Find where the given text appears and provide that cell's center as (X, Y) coordinate. 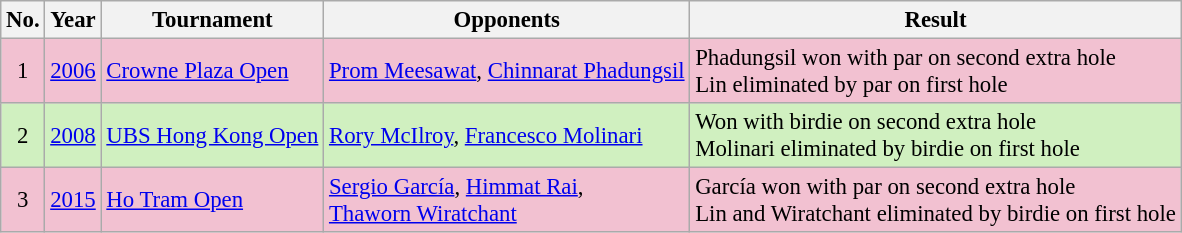
Sergio García, Himmat Rai, Thaworn Wiratchant (507, 200)
1 (23, 72)
2015 (73, 200)
No. (23, 20)
2006 (73, 72)
Prom Meesawat, Chinnarat Phadungsil (507, 72)
UBS Hong Kong Open (212, 136)
Opponents (507, 20)
Ho Tram Open (212, 200)
Won with birdie on second extra holeMolinari eliminated by birdie on first hole (936, 136)
Result (936, 20)
3 (23, 200)
Crowne Plaza Open (212, 72)
Rory McIlroy, Francesco Molinari (507, 136)
García won with par on second extra holeLin and Wiratchant eliminated by birdie on first hole (936, 200)
Phadungsil won with par on second extra holeLin eliminated by par on first hole (936, 72)
Tournament (212, 20)
2 (23, 136)
Year (73, 20)
2008 (73, 136)
